For the text-containing cell, return its midpoint in [x, y] coordinate format. 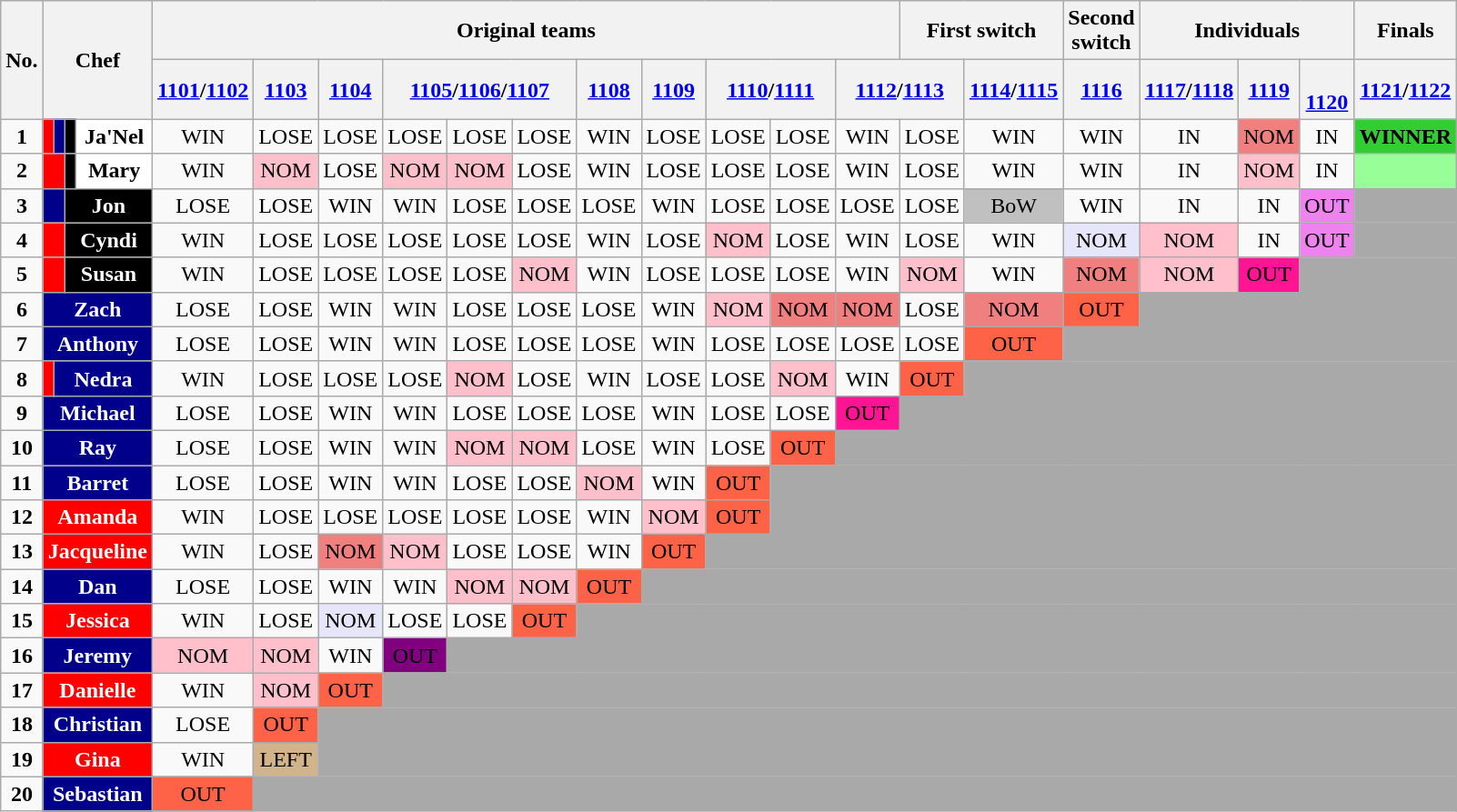
1117/1118 [1189, 89]
4 [22, 240]
1104 [351, 89]
1103 [286, 89]
Jon [108, 206]
11 [22, 483]
19 [22, 759]
1 [22, 136]
Nedra [103, 378]
Danielle [97, 690]
Individuals [1247, 31]
10 [22, 447]
Amanda [97, 517]
Michael [97, 413]
15 [22, 621]
20 [22, 794]
1105/1106/1107 [480, 89]
Ja'Nel [115, 136]
14 [22, 586]
Dan [97, 586]
1109 [673, 89]
Gina [97, 759]
Cyndi [108, 240]
Original teams [527, 31]
18 [22, 725]
Ray [97, 447]
No. [22, 60]
7 [22, 344]
First switch [981, 31]
LEFT [286, 759]
Christian [97, 725]
12 [22, 517]
1116 [1101, 89]
13 [22, 552]
1114/1115 [1013, 89]
Anthony [97, 344]
Secondswitch [1101, 31]
1112/1113 [899, 89]
Susan [108, 275]
6 [22, 309]
WINNER [1405, 136]
2 [22, 171]
Jessica [97, 621]
Chef [97, 60]
Finals [1405, 31]
Jeremy [97, 656]
Sebastian [97, 794]
5 [22, 275]
17 [22, 690]
Mary [115, 171]
1121/1122 [1405, 89]
16 [22, 656]
1120 [1327, 89]
Zach [97, 309]
9 [22, 413]
1108 [609, 89]
Barret [97, 483]
1119 [1270, 89]
3 [22, 206]
Jacqueline [97, 552]
1110/1111 [770, 89]
1101/1102 [204, 89]
8 [22, 378]
BoW [1013, 206]
